Determine the (X, Y) coordinate at the center of the cell enclosing the given text.  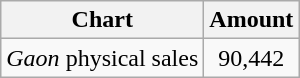
Amount (252, 20)
Chart (102, 20)
Gaon physical sales (102, 58)
90,442 (252, 58)
